Capture the cell that displays the provided text and extract its (X, Y) central coordinate. 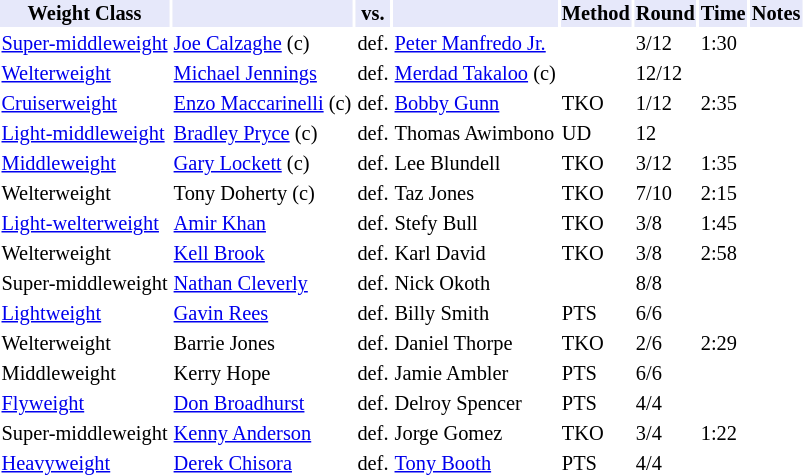
2:15 (723, 194)
Michael Jennings (262, 74)
Daniel Thorpe (475, 344)
12/12 (665, 74)
Lee Blundell (475, 164)
Jorge Gomez (475, 434)
Weight Class (84, 14)
Kenny Anderson (262, 434)
Peter Manfredo Jr. (475, 44)
Merdad Takaloo (c) (475, 74)
Nathan Cleverly (262, 284)
Kerry Hope (262, 374)
Gavin Rees (262, 314)
Flyweight (84, 404)
Barrie Jones (262, 344)
4/4 (665, 404)
1:35 (723, 164)
7/10 (665, 194)
vs. (373, 14)
2/6 (665, 344)
Enzo Maccarinelli (c) (262, 104)
1:30 (723, 44)
Light-welterweight (84, 224)
Stefy Bull (475, 224)
Round (665, 14)
Lightweight (84, 314)
Time (723, 14)
Nick Okoth (475, 284)
Light-middleweight (84, 134)
Billy Smith (475, 314)
12 (665, 134)
Bradley Pryce (c) (262, 134)
Cruiserweight (84, 104)
3/4 (665, 434)
Delroy Spencer (475, 404)
Bobby Gunn (475, 104)
Don Broadhurst (262, 404)
1:22 (723, 434)
2:29 (723, 344)
1/12 (665, 104)
Joe Calzaghe (c) (262, 44)
Thomas Awimbono (475, 134)
Jamie Ambler (475, 374)
Tony Doherty (c) (262, 194)
Gary Lockett (c) (262, 164)
Amir Khan (262, 224)
Taz Jones (475, 194)
Karl David (475, 254)
2:58 (723, 254)
UD (596, 134)
1:45 (723, 224)
Kell Brook (262, 254)
2:35 (723, 104)
8/8 (665, 284)
Method (596, 14)
Notes (776, 14)
